Find where the given text appears and provide that cell's center as (X, Y) coordinate. 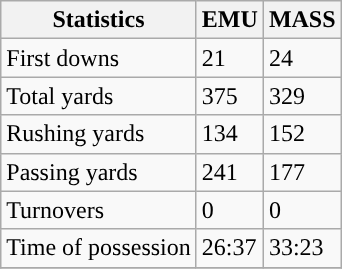
33:23 (302, 248)
EMU (230, 20)
329 (302, 96)
Time of possession (99, 248)
152 (302, 134)
Total yards (99, 96)
134 (230, 134)
24 (302, 58)
21 (230, 58)
375 (230, 96)
177 (302, 172)
Statistics (99, 20)
Passing yards (99, 172)
26:37 (230, 248)
Turnovers (99, 210)
MASS (302, 20)
Rushing yards (99, 134)
First downs (99, 58)
241 (230, 172)
